Search for the cell housing the specified text and yield its (X, Y) center coordinate. 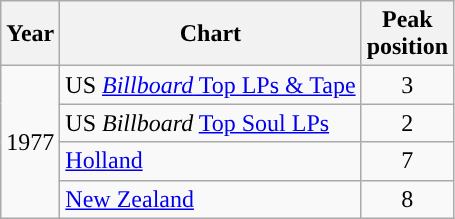
1977 (30, 142)
8 (407, 199)
2 (407, 123)
US Billboard Top LPs & Tape (210, 85)
New Zealand (210, 199)
Chart (210, 34)
Year (30, 34)
3 (407, 85)
7 (407, 161)
Peakposition (407, 34)
Holland (210, 161)
US Billboard Top Soul LPs (210, 123)
